Locate the cell with the specified text and output its [X, Y] center coordinate. 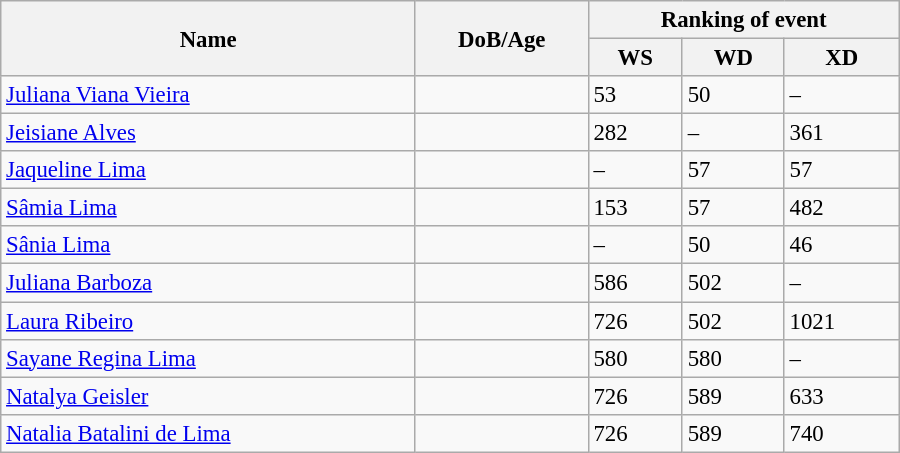
WS [635, 58]
53 [635, 95]
153 [635, 208]
Juliana Viana Vieira [208, 95]
Name [208, 38]
482 [842, 208]
Sâmia Lima [208, 208]
Juliana Barboza [208, 283]
740 [842, 433]
Sânia Lima [208, 245]
Sayane Regina Lima [208, 358]
Natalya Geisler [208, 396]
Ranking of event [744, 20]
361 [842, 133]
1021 [842, 321]
586 [635, 283]
46 [842, 245]
633 [842, 396]
WD [733, 58]
XD [842, 58]
Jaqueline Lima [208, 170]
DoB/Age [502, 38]
Natalia Batalini de Lima [208, 433]
282 [635, 133]
Laura Ribeiro [208, 321]
Jeisiane Alves [208, 133]
